Locate the cell with the specified text and output its (x, y) center coordinate. 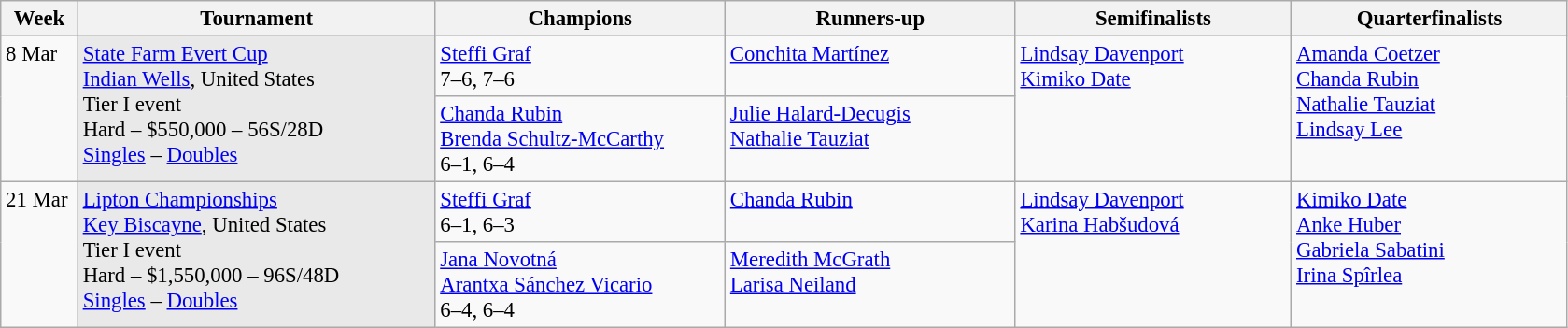
Week (39, 19)
Amanda Coetzer Chanda Rubin Nathalie Tauziat Lindsay Lee (1430, 109)
Tournament (256, 19)
Jana Novotná Arantxa Sánchez Vicario 6–4, 6–4 (581, 285)
21 Mar (39, 255)
Runners-up (870, 19)
Lindsay Davenport Kimiko Date (1153, 109)
Meredith McGrath Larisa Neiland (870, 285)
Julie Halard-Decugis Nathalie Tauziat (870, 139)
Lipton Championships Key Biscayne, United StatesTier I eventHard – $1,550,000 – 96S/48DSingles – Doubles (256, 255)
Kimiko Date Anke Huber Gabriela Sabatini Irina Spîrlea (1430, 255)
Steffi Graf6–1, 6–3 (581, 213)
Chanda Rubin (870, 213)
Champions (581, 19)
8 Mar (39, 109)
Semifinalists (1153, 19)
Conchita Martínez (870, 67)
Lindsay Davenport Karina Habšudová (1153, 255)
State Farm Evert Cup Indian Wells, United StatesTier I eventHard – $550,000 – 56S/28DSingles – Doubles (256, 109)
Steffi Graf7–6, 7–6 (581, 67)
Chanda Rubin Brenda Schultz-McCarthy 6–1, 6–4 (581, 139)
Quarterfinalists (1430, 19)
